Extract the [X, Y] coordinate from the center of the cell holding the provided text.  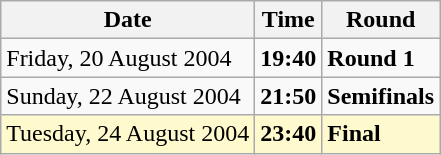
Friday, 20 August 2004 [128, 58]
Time [288, 20]
Sunday, 22 August 2004 [128, 96]
Date [128, 20]
Round [381, 20]
Round 1 [381, 58]
19:40 [288, 58]
Semifinals [381, 96]
23:40 [288, 134]
21:50 [288, 96]
Final [381, 134]
Tuesday, 24 August 2004 [128, 134]
